Capture the cell that displays the provided text and extract its [X, Y] central coordinate. 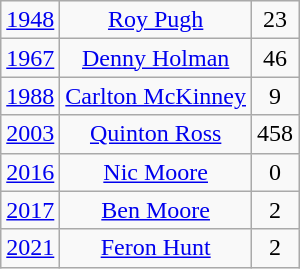
Denny Holman [156, 58]
9 [276, 96]
458 [276, 134]
2021 [30, 248]
1988 [30, 96]
Nic Moore [156, 172]
Ben Moore [156, 210]
0 [276, 172]
2017 [30, 210]
2016 [30, 172]
23 [276, 20]
1948 [30, 20]
46 [276, 58]
1967 [30, 58]
Feron Hunt [156, 248]
Carlton McKinney [156, 96]
2003 [30, 134]
Roy Pugh [156, 20]
Quinton Ross [156, 134]
